Pinpoint the cell where the given text exists, returning its (x, y) midpoint coordinate. 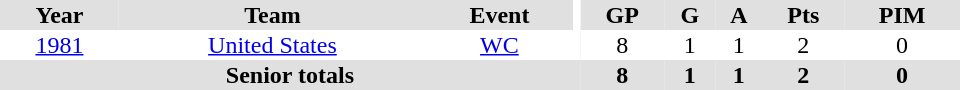
Senior totals (290, 75)
Event (500, 15)
A (738, 15)
Pts (804, 15)
Team (272, 15)
GP (622, 15)
1981 (60, 45)
WC (500, 45)
G (690, 15)
Year (60, 15)
United States (272, 45)
PIM (902, 15)
